Pinpoint the cell where the given text exists, returning its [X, Y] midpoint coordinate. 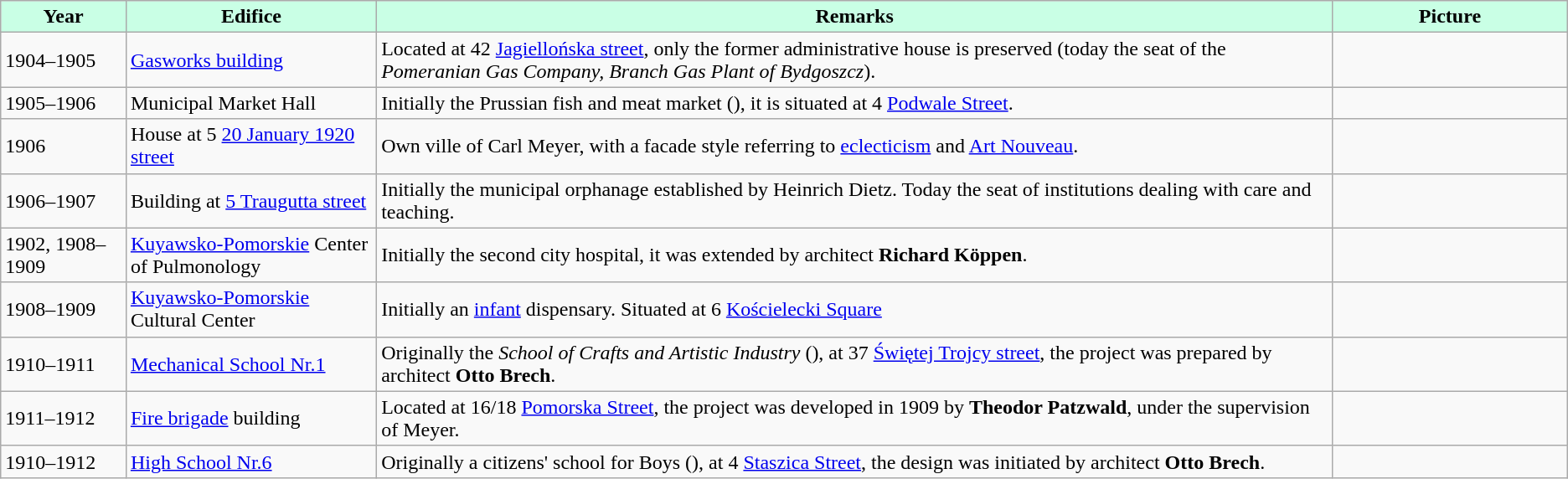
High School Nr.6 [251, 461]
Kuyawsko-Pomorskie Center of Pulmonology [251, 255]
1906 [64, 146]
Initially an infant dispensary. Situated at 6 Kościelecki Square [854, 310]
Edifice [251, 17]
Initially the municipal orphanage established by Heinrich Dietz. Today the seat of institutions dealing with care and teaching. [854, 201]
1911–1912 [64, 419]
1905–1906 [64, 103]
Building at 5 Traugutta street [251, 201]
Located at 16/18 Pomorska Street, the project was developed in 1909 by Theodor Patzwald, under the supervision of Meyer. [854, 419]
House at 5 20 January 1920 street [251, 146]
1908–1909 [64, 310]
Kuyawsko-Pomorskie Cultural Center [251, 310]
Initially the second city hospital, it was extended by architect Richard Köppen. [854, 255]
Municipal Market Hall [251, 103]
Originally a citizens' school for Boys (), at 4 Staszica Street, the design was initiated by architect Otto Brech. [854, 461]
1906–1907 [64, 201]
Own ville of Carl Meyer, with a facade style referring to eclecticism and Art Nouveau. [854, 146]
Originally the School of Crafts and Artistic Industry (), at 37 Świętej Trojcy street, the project was prepared by architect Otto Brech. [854, 363]
Picture [1451, 17]
Fire brigade building [251, 419]
Initially the Prussian fish and meat market (), it is situated at 4 Podwale Street. [854, 103]
Gasworks building [251, 60]
Mechanical School Nr.1 [251, 363]
1910–1911 [64, 363]
Remarks [854, 17]
Year [64, 17]
1902, 1908–1909 [64, 255]
1910–1912 [64, 461]
1904–1905 [64, 60]
